Return [X, Y] of the center of cell containing provided text 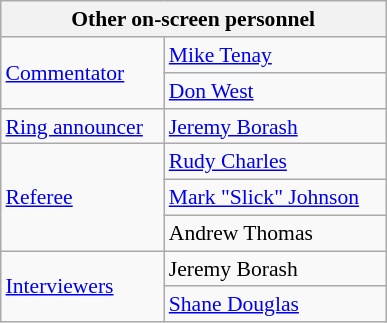
Don West [275, 91]
Mark "Slick" Johnson [275, 197]
Shane Douglas [275, 304]
Andrew Thomas [275, 233]
Referee [82, 198]
Interviewers [82, 286]
Other on-screen personnel [194, 19]
Mike Tenay [275, 55]
Rudy Charles [275, 162]
Commentator [82, 72]
Ring announcer [82, 126]
